Search for the cell housing the specified text and yield its (X, Y) center coordinate. 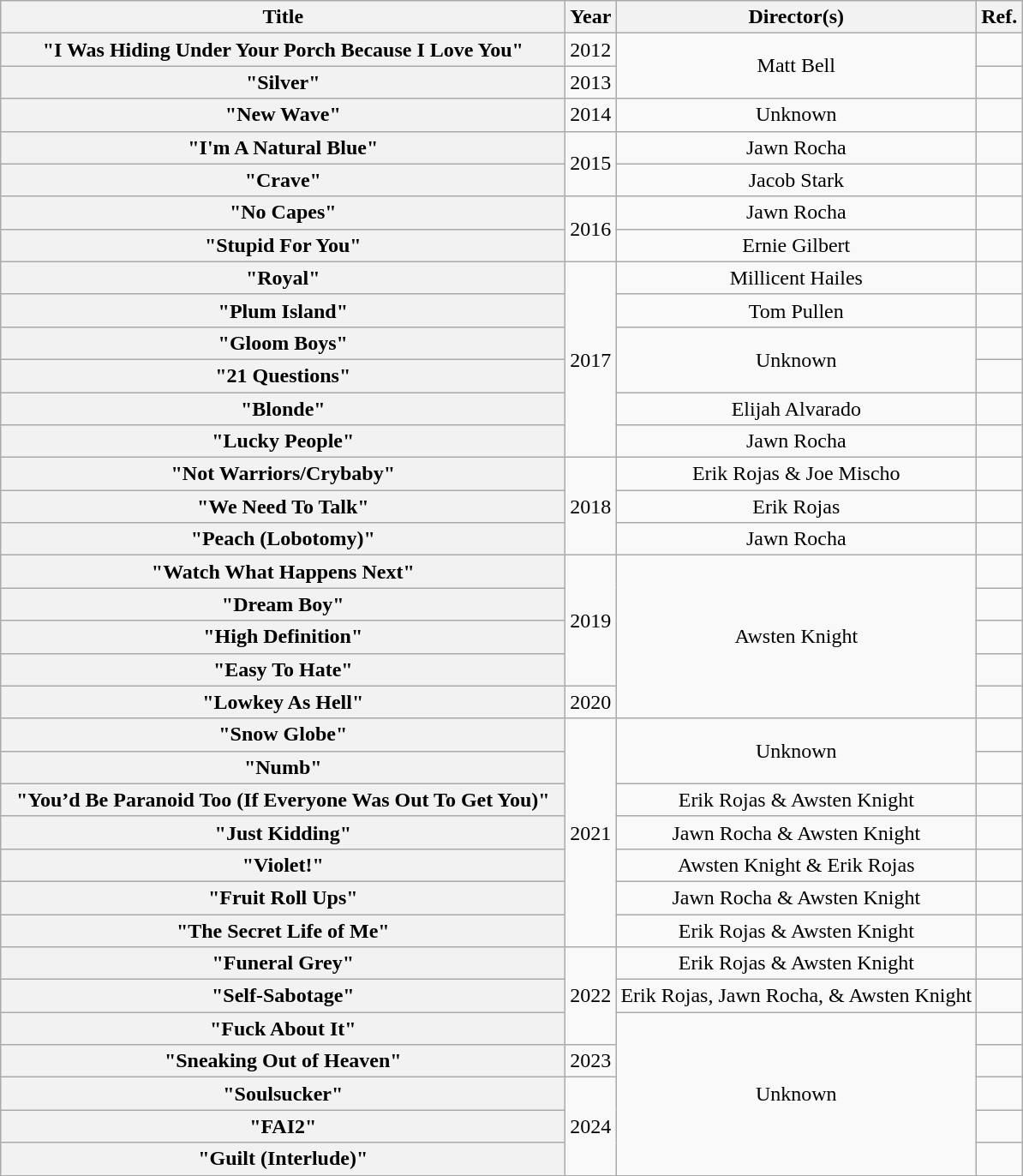
"We Need To Talk" (283, 507)
"I Was Hiding Under Your Porch Because I Love You" (283, 50)
"Gloom Boys" (283, 343)
"Snow Globe" (283, 735)
"Crave" (283, 180)
2014 (591, 115)
Awsten Knight (797, 637)
Ref. (999, 17)
"Soulsucker" (283, 1094)
"Sneaking Out of Heaven" (283, 1061)
2015 (591, 164)
Director(s) (797, 17)
2021 (591, 832)
"High Definition" (283, 637)
"Plum Island" (283, 310)
"Peach (Lobotomy)" (283, 539)
"Fruit Roll Ups" (283, 897)
Ernie Gilbert (797, 245)
"Lucky People" (283, 441)
Erik Rojas & Joe Mischo (797, 474)
"Royal" (283, 278)
"Stupid For You" (283, 245)
2022 (591, 996)
2020 (591, 702)
"The Secret Life of Me" (283, 930)
2024 (591, 1126)
"Not Warriors/Crybaby" (283, 474)
"I'm A Natural Blue" (283, 147)
"21 Questions" (283, 375)
2012 (591, 50)
"Lowkey As Hell" (283, 702)
Millicent Hailes (797, 278)
2013 (591, 82)
Elijah Alvarado (797, 409)
Jacob Stark (797, 180)
"New Wave" (283, 115)
Awsten Knight & Erik Rojas (797, 865)
"Fuck About It" (283, 1029)
Year (591, 17)
2016 (591, 229)
"Numb" (283, 767)
"Silver" (283, 82)
Matt Bell (797, 66)
Erik Rojas, Jawn Rocha, & Awsten Knight (797, 996)
Tom Pullen (797, 310)
"Just Kidding" (283, 832)
"Funeral Grey" (283, 963)
Title (283, 17)
"Watch What Happens Next" (283, 572)
Erik Rojas (797, 507)
"Violet!" (283, 865)
2018 (591, 507)
"Dream Boy" (283, 604)
"Guilt (Interlude)" (283, 1159)
"Easy To Hate" (283, 669)
"You’d Be Paranoid Too (If Everyone Was Out To Get You)" (283, 800)
"Self-Sabotage" (283, 996)
"FAI2" (283, 1126)
"No Capes" (283, 213)
2017 (591, 359)
2023 (591, 1061)
2019 (591, 621)
"Blonde" (283, 409)
